Identify which cell holds the provided text, then report its (x, y) central coordinate. 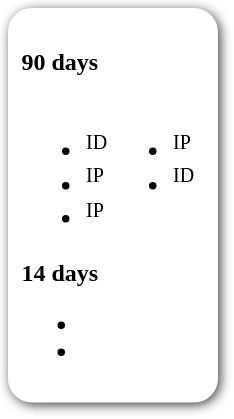
90 days IDIPIP IPID 14 days (113, 205)
IPID (154, 167)
IDIPIP (66, 167)
